Return (X, Y) of the center of cell containing provided text 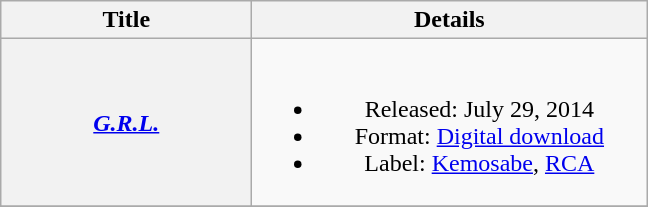
Title (126, 20)
Details (450, 20)
G.R.L. (126, 122)
Released: July 29, 2014Format: Digital downloadLabel: Kemosabe, RCA (450, 122)
